Locate the cell with the specified text and output its (X, Y) center coordinate. 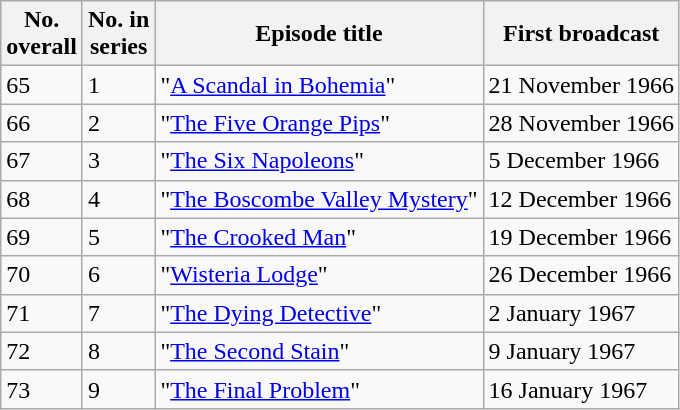
Episode title (319, 34)
65 (42, 85)
69 (42, 237)
"The Second Stain" (319, 351)
6 (118, 275)
66 (42, 123)
67 (42, 161)
2 January 1967 (581, 313)
2 (118, 123)
4 (118, 199)
71 (42, 313)
5 December 1966 (581, 161)
73 (42, 389)
"The Crooked Man" (319, 237)
70 (42, 275)
"The Six Napoleons" (319, 161)
68 (42, 199)
No.overall (42, 34)
"Wisteria Lodge" (319, 275)
26 December 1966 (581, 275)
16 January 1967 (581, 389)
28 November 1966 (581, 123)
9 (118, 389)
"The Final Problem" (319, 389)
1 (118, 85)
"The Boscombe Valley Mystery" (319, 199)
12 December 1966 (581, 199)
8 (118, 351)
"The Dying Detective" (319, 313)
21 November 1966 (581, 85)
"The Five Orange Pips" (319, 123)
5 (118, 237)
9 January 1967 (581, 351)
No. inseries (118, 34)
First broadcast (581, 34)
19 December 1966 (581, 237)
72 (42, 351)
"A Scandal in Bohemia" (319, 85)
3 (118, 161)
7 (118, 313)
